Search for the cell housing the specified text and yield its [x, y] center coordinate. 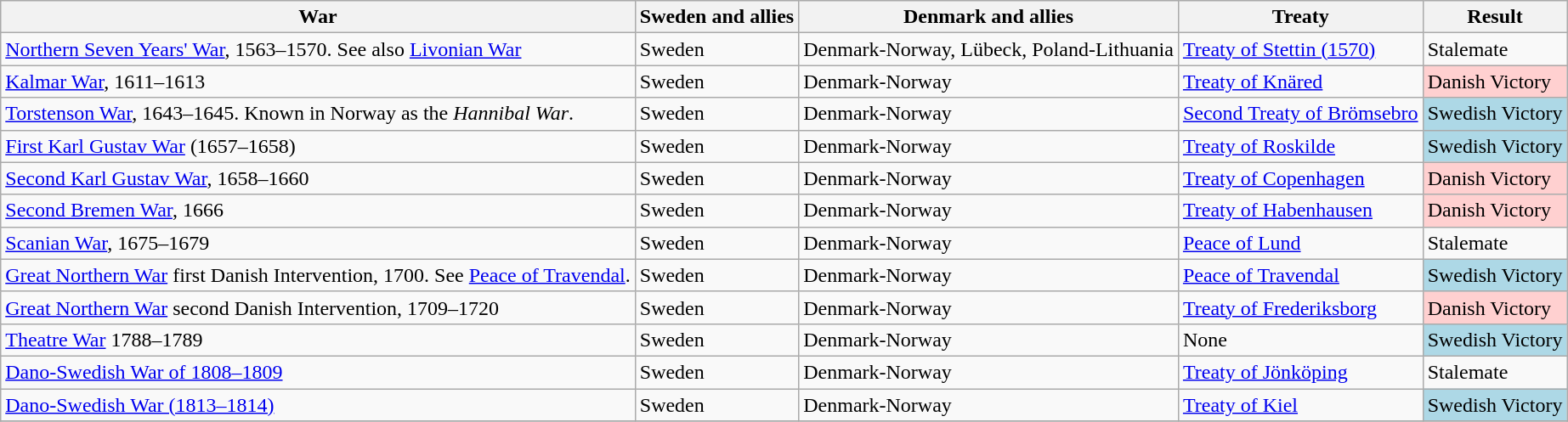
Kalmar War, 1611–1613 [318, 82]
Treaty of Stettin (1570) [1300, 49]
Sweden and allies [716, 17]
Treaty of Roskilde [1300, 146]
Dano-Swedish War (1813–1814) [318, 405]
Scanian War, 1675–1679 [318, 243]
Peace of Travendal [1300, 275]
Second Bremen War, 1666 [318, 211]
Great Northern War first Danish Intervention, 1700. See Peace of Travendal. [318, 275]
Theatre War 1788–1789 [318, 340]
Treaty [1300, 17]
Treaty of Copenhagen [1300, 178]
Denmark-Norway, Lübeck, Poland-Lithuania [989, 49]
None [1300, 340]
Peace of Lund [1300, 243]
Result [1495, 17]
War [318, 17]
Treaty of Kiel [1300, 405]
Dano-Swedish War of 1808–1809 [318, 372]
Torstenson War, 1643–1645. Known in Norway as the Hannibal War. [318, 114]
Treaty of Habenhausen [1300, 211]
Denmark and allies [989, 17]
Northern Seven Years' War, 1563–1570. See also Livonian War [318, 49]
First Karl Gustav War (1657–1658) [318, 146]
Great Northern War second Danish Intervention, 1709–1720 [318, 307]
Second Treaty of Brömsebro [1300, 114]
Treaty of Frederiksborg [1300, 307]
Second Karl Gustav War, 1658–1660 [318, 178]
Treaty of Jönköping [1300, 372]
Treaty of Knäred [1300, 82]
